Output the [X, Y] coordinate of the center of the cell containing the given text.  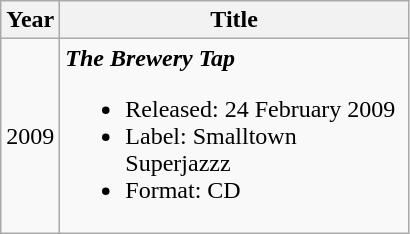
The Brewery TapReleased: 24 February 2009Label: Smalltown Superjazzz Format: CD [234, 136]
2009 [30, 136]
Title [234, 20]
Year [30, 20]
